Find where the given text appears and provide that cell's center as (x, y) coordinate. 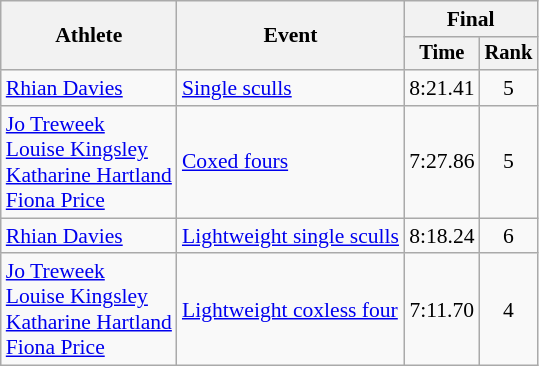
Event (290, 36)
7:27.86 (442, 162)
Coxed fours (290, 162)
6 (509, 236)
Final (470, 19)
Lightweight single sculls (290, 236)
Time (442, 54)
8:18.24 (442, 236)
4 (509, 310)
Athlete (89, 36)
8:21.41 (442, 88)
7:11.70 (442, 310)
Single sculls (290, 88)
Lightweight coxless four (290, 310)
Rank (509, 54)
